Locate the cell with the specified text and output its (x, y) center coordinate. 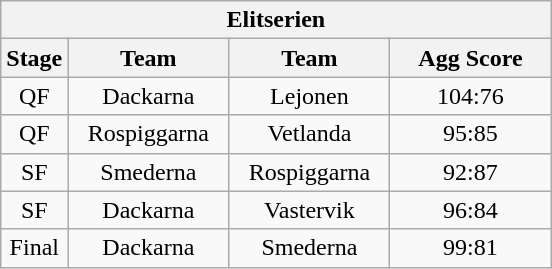
Final (34, 248)
95:85 (470, 134)
Stage (34, 58)
Vetlanda (310, 134)
Elitserien (276, 20)
99:81 (470, 248)
Vastervik (310, 210)
96:84 (470, 210)
Lejonen (310, 96)
92:87 (470, 172)
Agg Score (470, 58)
104:76 (470, 96)
